Output the (X, Y) coordinate of the center of the cell containing the given text.  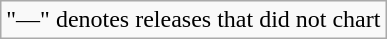
"—" denotes releases that did not chart (194, 20)
